Provide the (x, y) coordinate of the cell's center where the given text is located.  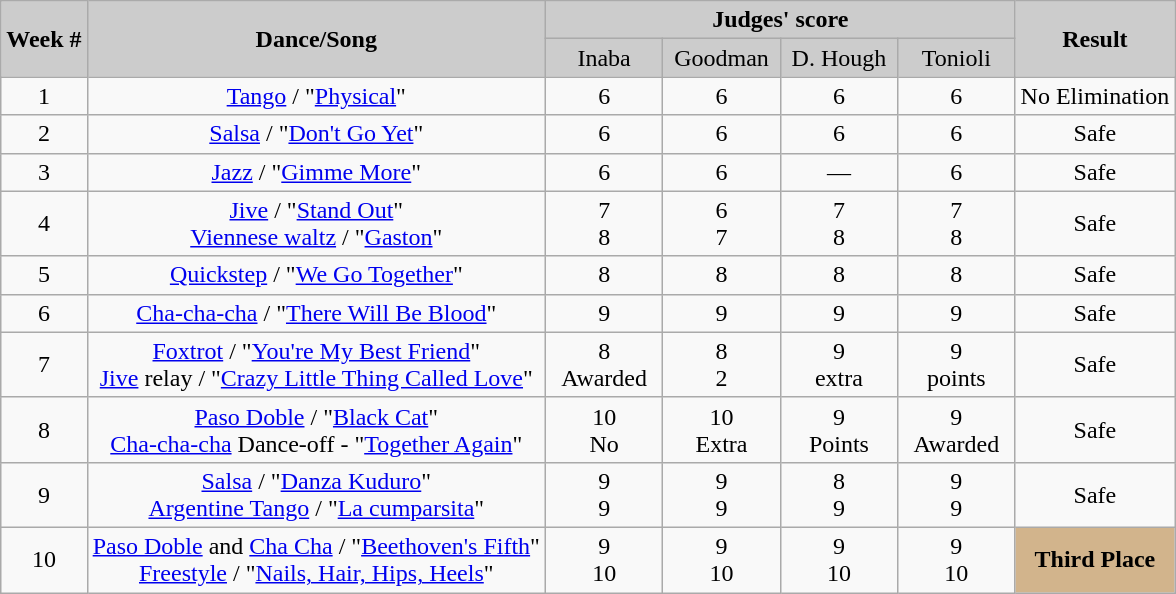
Jive / "Stand Out" Viennese waltz / "Gaston" (316, 224)
Salsa / "Danza Kuduro"Argentine Tango / "La cumparsita" (316, 494)
No Elimination (1095, 96)
Paso Doble and Cha Cha / "Beethoven's Fifth"Freestyle / "Nails, Hair, Hips, Heels" (316, 560)
D. Hough (838, 58)
Inaba (604, 58)
Tango / "Physical" (316, 96)
82 (722, 364)
Cha-cha-cha / "There Will Be Blood" (316, 313)
5 (44, 275)
1 (44, 96)
Salsa / "Don't Go Yet" (316, 134)
10No (604, 430)
2 (44, 134)
4 (44, 224)
Goodman (722, 58)
Quickstep / "We Go Together" (316, 275)
Week # (44, 39)
Tonioli (956, 58)
— (838, 172)
89 (838, 494)
Third Place (1095, 560)
Paso Doble / "Black Cat"Cha-cha-cha Dance-off - "Together Again" (316, 430)
9Awarded (956, 430)
Judges' score (780, 20)
3 (44, 172)
67 (722, 224)
8Awarded (604, 364)
9extra (838, 364)
9points (956, 364)
Jazz / "Gimme More" (316, 172)
Result (1095, 39)
10Extra (722, 430)
7 (44, 364)
10 (44, 560)
9Points (838, 430)
Dance/Song (316, 39)
Foxtrot / "You're My Best Friend"Jive relay / "Crazy Little Thing Called Love" (316, 364)
